Capture the cell that displays the provided text and extract its (x, y) central coordinate. 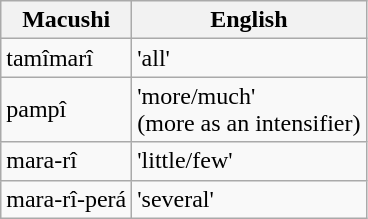
'all' (249, 58)
mara-rî-perá (66, 199)
pampî (66, 110)
tamîmarî (66, 58)
'little/few' (249, 161)
'several' (249, 199)
English (249, 20)
'more/much'(more as an intensifier) (249, 110)
Macushi (66, 20)
mara-rî (66, 161)
